Find where the given text appears and provide that cell's center as [x, y] coordinate. 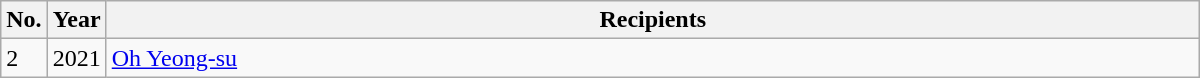
Oh Yeong-su [652, 58]
2021 [76, 58]
Year [76, 20]
No. [24, 20]
Recipients [652, 20]
2 [24, 58]
